Search for the cell housing the specified text and yield its (X, Y) center coordinate. 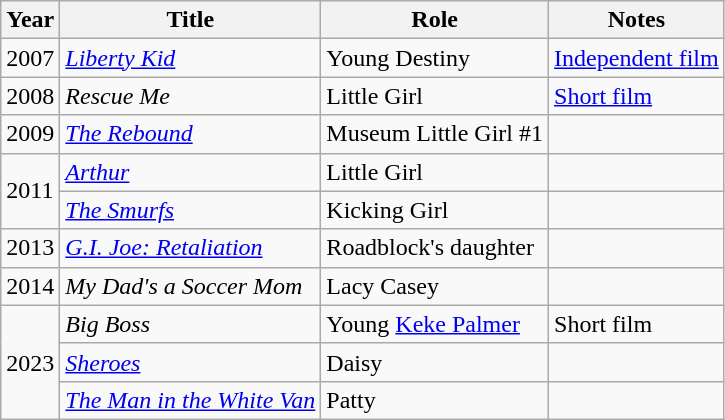
The Rebound (190, 134)
2008 (30, 96)
Sheroes (190, 362)
My Dad's a Soccer Mom (190, 286)
Notes (637, 20)
G.I. Joe: Retaliation (190, 248)
Year (30, 20)
2011 (30, 191)
Liberty Kid (190, 58)
2013 (30, 248)
2009 (30, 134)
Rescue Me (190, 96)
2014 (30, 286)
Independent film (637, 58)
Roadblock's daughter (435, 248)
2023 (30, 362)
Young Keke Palmer (435, 324)
Arthur (190, 172)
Patty (435, 400)
Lacy Casey (435, 286)
Museum Little Girl #1 (435, 134)
Young Destiny (435, 58)
Big Boss (190, 324)
Role (435, 20)
The Man in the White Van (190, 400)
The Smurfs (190, 210)
Kicking Girl (435, 210)
Daisy (435, 362)
2007 (30, 58)
Title (190, 20)
